Locate the cell with the specified text and output its (x, y) center coordinate. 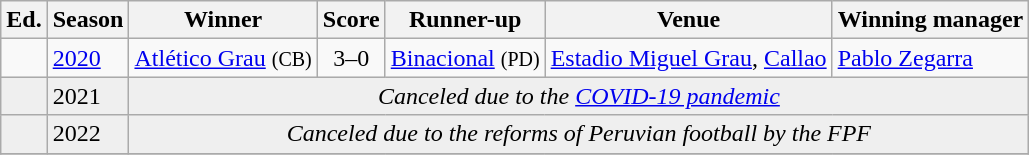
2022 (88, 134)
2021 (88, 96)
Score (351, 20)
Canceled due to the reforms of Peruvian football by the FPF (579, 134)
Canceled due to the COVID-19 pandemic (579, 96)
Estadio Miguel Grau, Callao (688, 58)
Pablo Zegarra (930, 58)
Winner (223, 20)
3–0 (351, 58)
Runner-up (465, 20)
Binacional (PD) (465, 58)
Season (88, 20)
Venue (688, 20)
Winning manager (930, 20)
Ed. (24, 20)
Atlético Grau (CB) (223, 58)
2020 (88, 58)
